Extract the [x, y] coordinate from the center of the cell holding the provided text.  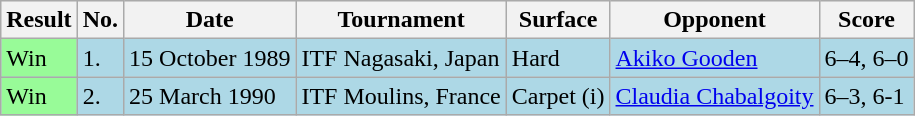
2. [100, 96]
Result [39, 20]
Score [866, 20]
Date [210, 20]
6–4, 6–0 [866, 58]
Akiko Gooden [714, 58]
Claudia Chabalgoity [714, 96]
1. [100, 58]
15 October 1989 [210, 58]
Opponent [714, 20]
Hard [558, 58]
Surface [558, 20]
25 March 1990 [210, 96]
ITF Nagasaki, Japan [401, 58]
No. [100, 20]
6–3, 6-1 [866, 96]
Tournament [401, 20]
ITF Moulins, France [401, 96]
Carpet (i) [558, 96]
